Locate the cell with the specified text and output its (x, y) center coordinate. 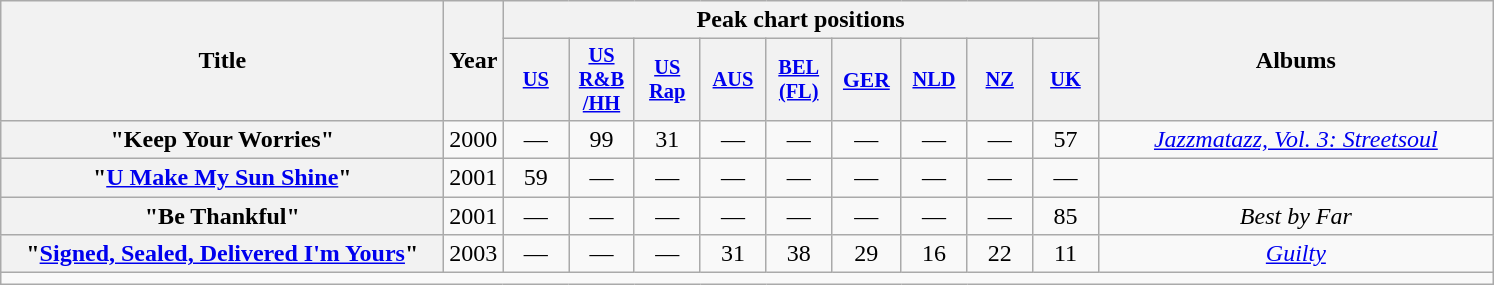
"U Make My Sun Shine" (222, 178)
Albums (1296, 61)
US (536, 80)
US R&B/HH (602, 80)
NZ (1000, 80)
Guilty (1296, 254)
2000 (474, 139)
2003 (474, 254)
BEL(FL) (799, 80)
22 (1000, 254)
UK (1066, 80)
Peak chart positions (800, 20)
29 (867, 254)
GER (867, 80)
85 (1066, 216)
"Signed, Sealed, Delivered I'm Yours" (222, 254)
Best by Far (1296, 216)
11 (1066, 254)
57 (1066, 139)
NLD (934, 80)
Jazzmatazz, Vol. 3: Streetsoul (1296, 139)
AUS (733, 80)
38 (799, 254)
16 (934, 254)
Year (474, 61)
59 (536, 178)
99 (602, 139)
Title (222, 61)
US Rap (667, 80)
"Keep Your Worries" (222, 139)
"Be Thankful" (222, 216)
